Search for the cell housing the specified text and yield its (x, y) center coordinate. 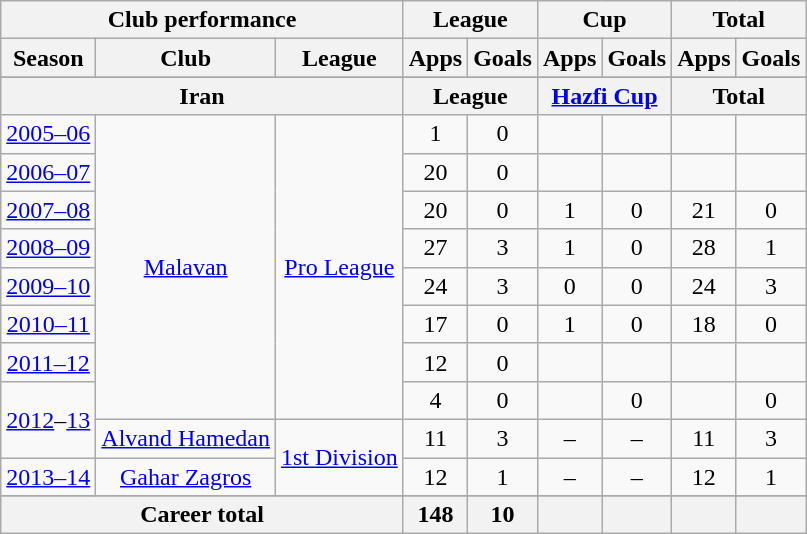
Club (186, 58)
2011–12 (48, 362)
2010–11 (48, 324)
Gahar Zagros (186, 477)
17 (435, 324)
Career total (202, 515)
18 (704, 324)
2013–14 (48, 477)
2012–13 (48, 419)
Malavan (186, 267)
Iran (202, 96)
2005–06 (48, 134)
Pro League (339, 267)
2006–07 (48, 172)
21 (704, 210)
Cup (604, 20)
28 (704, 248)
Alvand Hamedan (186, 438)
Hazfi Cup (604, 96)
2008–09 (48, 248)
Club performance (202, 20)
10 (503, 515)
4 (435, 400)
27 (435, 248)
Season (48, 58)
148 (435, 515)
2009–10 (48, 286)
2007–08 (48, 210)
1st Division (339, 457)
